For the text-containing cell, return its midpoint in [X, Y] coordinate format. 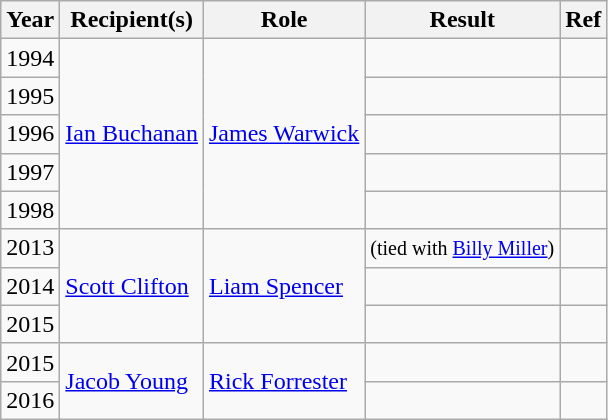
Role [284, 20]
Jacob Young [132, 381]
Result [462, 20]
(tied with Billy Miller) [462, 248]
Rick Forrester [284, 381]
Scott Clifton [132, 286]
1994 [30, 58]
Ref [584, 20]
1996 [30, 134]
James Warwick [284, 134]
2014 [30, 286]
Ian Buchanan [132, 134]
1995 [30, 96]
Recipient(s) [132, 20]
Liam Spencer [284, 286]
1998 [30, 210]
2013 [30, 248]
2016 [30, 400]
1997 [30, 172]
Year [30, 20]
